For the text-containing cell, return its midpoint in [x, y] coordinate format. 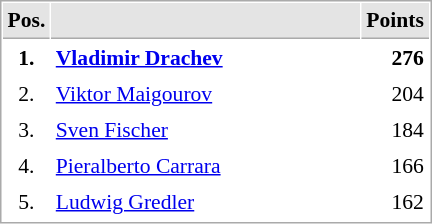
Pieralberto Carrara [206, 165]
Points [396, 21]
Viktor Maigourov [206, 93]
4. [26, 165]
2. [26, 93]
184 [396, 129]
204 [396, 93]
Vladimir Drachev [206, 57]
Pos. [26, 21]
Ludwig Gredler [206, 201]
1. [26, 57]
3. [26, 129]
162 [396, 201]
5. [26, 201]
Sven Fischer [206, 129]
166 [396, 165]
276 [396, 57]
